Determine the [x, y] coordinate at the center of the cell enclosing the given text.  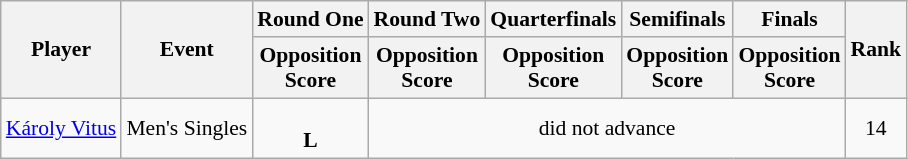
Event [186, 50]
Round Two [428, 19]
14 [876, 128]
Semifinals [677, 19]
Finals [789, 19]
Károly Vitus [62, 128]
Men's Singles [186, 128]
L [310, 128]
Round One [310, 19]
Rank [876, 50]
Player [62, 50]
Quarterfinals [553, 19]
did not advance [608, 128]
